Determine the (x, y) coordinate at the center of the cell enclosing the given text.  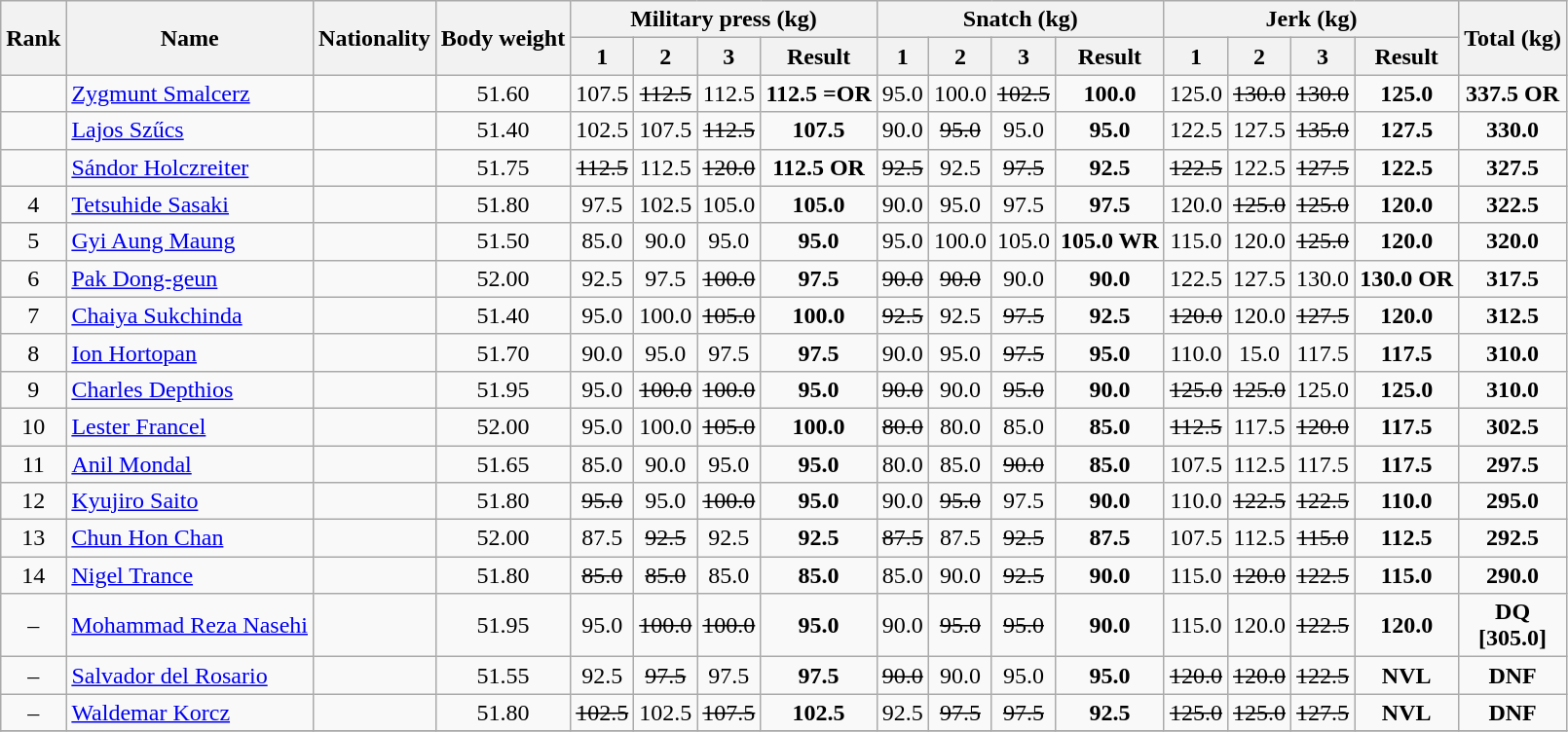
9 (33, 389)
295.0 (1513, 501)
Military press (kg) (725, 19)
312.5 (1513, 315)
12 (33, 501)
Lajos Szűcs (190, 130)
Tetsuhide Sasaki (190, 204)
8 (33, 352)
Rank (33, 38)
Mohammad Reza Nasehi (190, 625)
112.5 OR (818, 167)
327.5 (1513, 167)
105.0 WR (1109, 241)
Body weight (503, 38)
15.0 (1258, 352)
5 (33, 241)
112.5 =OR (818, 93)
Nationality (375, 38)
6 (33, 278)
13 (33, 538)
292.5 (1513, 538)
51.75 (503, 167)
130.0 OR (1406, 278)
4 (33, 204)
Chun Hon Chan (190, 538)
51.60 (503, 93)
7 (33, 315)
Waldemar Korcz (190, 713)
Salvador del Rosario (190, 676)
10 (33, 426)
322.5 (1513, 204)
Ion Hortopan (190, 352)
Jerk (kg) (1311, 19)
11 (33, 464)
51.65 (503, 464)
Total (kg) (1513, 38)
Name (190, 38)
Pak Dong-geun (190, 278)
302.5 (1513, 426)
320.0 (1513, 241)
Nigel Trance (190, 575)
317.5 (1513, 278)
330.0 (1513, 130)
297.5 (1513, 464)
290.0 (1513, 575)
51.70 (503, 352)
Anil Mondal (190, 464)
Sándor Holczreiter (190, 167)
Zygmunt Smalcerz (190, 93)
Snatch (kg) (1021, 19)
Chaiya Sukchinda (190, 315)
Kyujiro Saito (190, 501)
Gyi Aung Maung (190, 241)
Charles Depthios (190, 389)
51.50 (503, 241)
DQ[305.0] (1513, 625)
51.55 (503, 676)
135.0 (1323, 130)
Lester Francel (190, 426)
337.5 OR (1513, 93)
14 (33, 575)
